Capture the cell that displays the provided text and extract its (x, y) central coordinate. 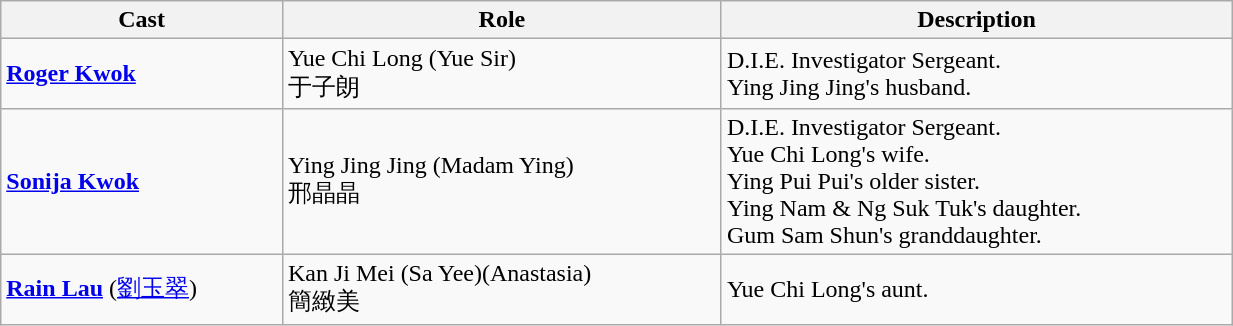
Cast (142, 20)
Yue Chi Long's aunt. (976, 289)
D.I.E. Investigator Sergeant. Ying Jing Jing's husband. (976, 74)
Role (502, 20)
Rain Lau (劉玉翠) (142, 289)
Yue Chi Long (Yue Sir) 于子朗 (502, 74)
Kan Ji Mei (Sa Yee)(Anastasia) 簡緻美 (502, 289)
Description (976, 20)
Roger Kwok (142, 74)
Ying Jing Jing (Madam Ying) 邢晶晶 (502, 181)
Sonija Kwok (142, 181)
D.I.E. Investigator Sergeant. Yue Chi Long's wife. Ying Pui Pui's older sister. Ying Nam & Ng Suk Tuk's daughter. Gum Sam Shun's granddaughter. (976, 181)
